Locate the cell with the specified text and output its (X, Y) center coordinate. 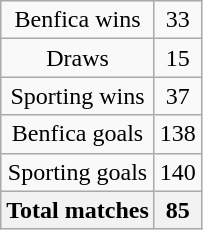
Sporting wins (78, 96)
Benfica wins (78, 20)
85 (178, 210)
Total matches (78, 210)
Benfica goals (78, 134)
Draws (78, 58)
Sporting goals (78, 172)
15 (178, 58)
37 (178, 96)
140 (178, 172)
138 (178, 134)
33 (178, 20)
